Output the (x, y) coordinate of the center of the cell containing the given text.  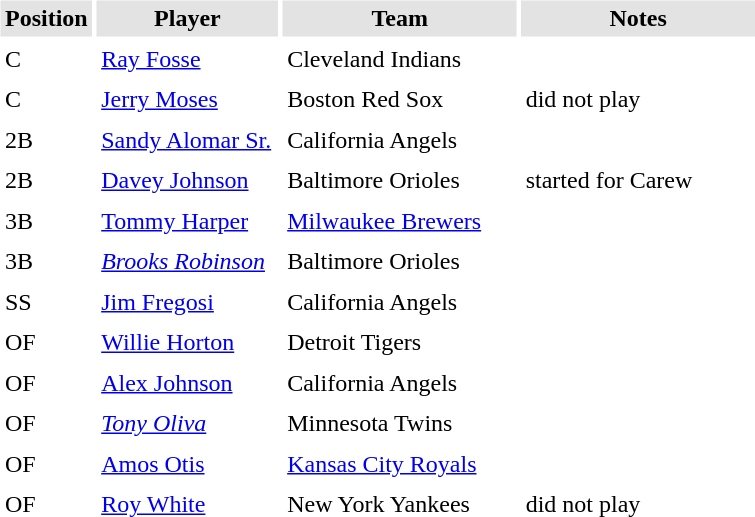
Notes (638, 18)
Jim Fregosi (188, 302)
Tommy Harper (188, 221)
Minnesota Twins (400, 424)
Jerry Moses (188, 100)
Tony Oliva (188, 424)
Brooks Robinson (188, 262)
Team (400, 18)
Amos Otis (188, 464)
Sandy Alomar Sr. (188, 140)
did not play (638, 100)
Alex Johnson (188, 383)
Ray Fosse (188, 59)
Boston Red Sox (400, 100)
Kansas City Royals (400, 464)
Detroit Tigers (400, 342)
Davey Johnson (188, 180)
Player (188, 18)
SS (46, 302)
started for Carew (638, 180)
Milwaukee Brewers (400, 221)
Willie Horton (188, 342)
Cleveland Indians (400, 59)
Position (46, 18)
